Return the (x, y) coordinate for the center point of the cell that contains the specified text.  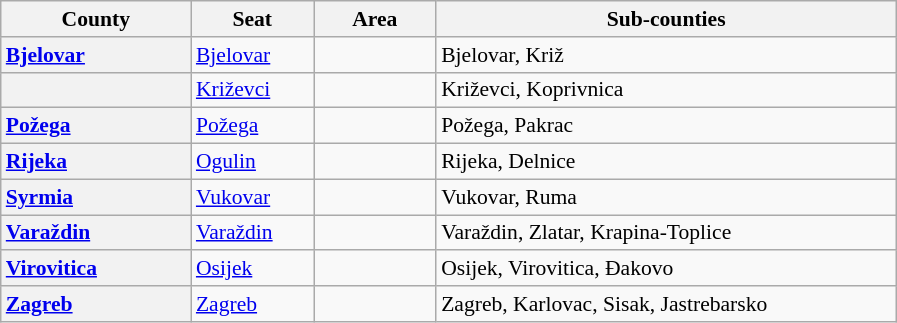
Seat (252, 19)
Virovitica (96, 269)
Zagreb, Karlovac, Sisak, Jastrebarsko (666, 304)
Bjelovar, Križ (666, 55)
Varaždin, Zlatar, Krapina-Toplice (666, 233)
Osijek, Virovitica, Đakovo (666, 269)
Križevci, Koprivnica (666, 90)
Rijeka, Delnice (666, 162)
Ogulin (252, 162)
Rijeka (96, 162)
Syrmia (96, 197)
Area (376, 19)
County (96, 19)
Vukovar, Ruma (666, 197)
Vukovar (252, 197)
Osijek (252, 269)
Požega, Pakrac (666, 126)
Sub-counties (666, 19)
Križevci (252, 90)
